Search for the cell housing the specified text and yield its (x, y) center coordinate. 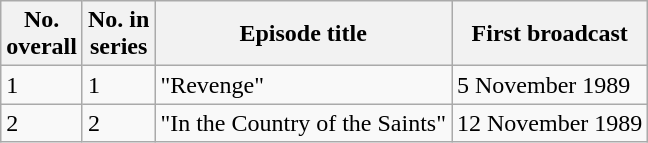
5 November 1989 (550, 85)
12 November 1989 (550, 123)
"In the Country of the Saints" (304, 123)
Episode title (304, 34)
No. inseries (118, 34)
"Revenge" (304, 85)
No.overall (42, 34)
First broadcast (550, 34)
